Locate the cell with the specified text and output its (X, Y) center coordinate. 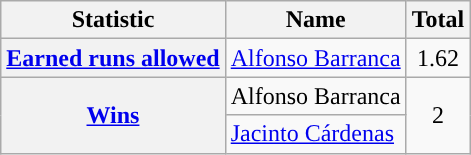
Name (316, 20)
Statistic (113, 20)
1.62 (438, 58)
Jacinto Cárdenas (316, 134)
Total (438, 20)
Earned runs allowed (113, 58)
2 (438, 115)
Wins (113, 115)
